For the text-containing cell, return its midpoint in [x, y] coordinate format. 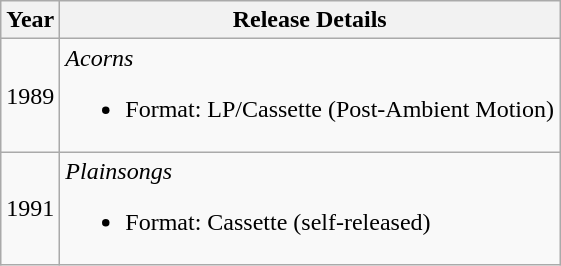
PlainsongsFormat: Cassette (self-released) [310, 208]
AcornsFormat: LP/Cassette (Post-Ambient Motion) [310, 96]
Year [30, 20]
Release Details [310, 20]
1989 [30, 96]
1991 [30, 208]
